Return (X, Y) of the center of cell containing provided text 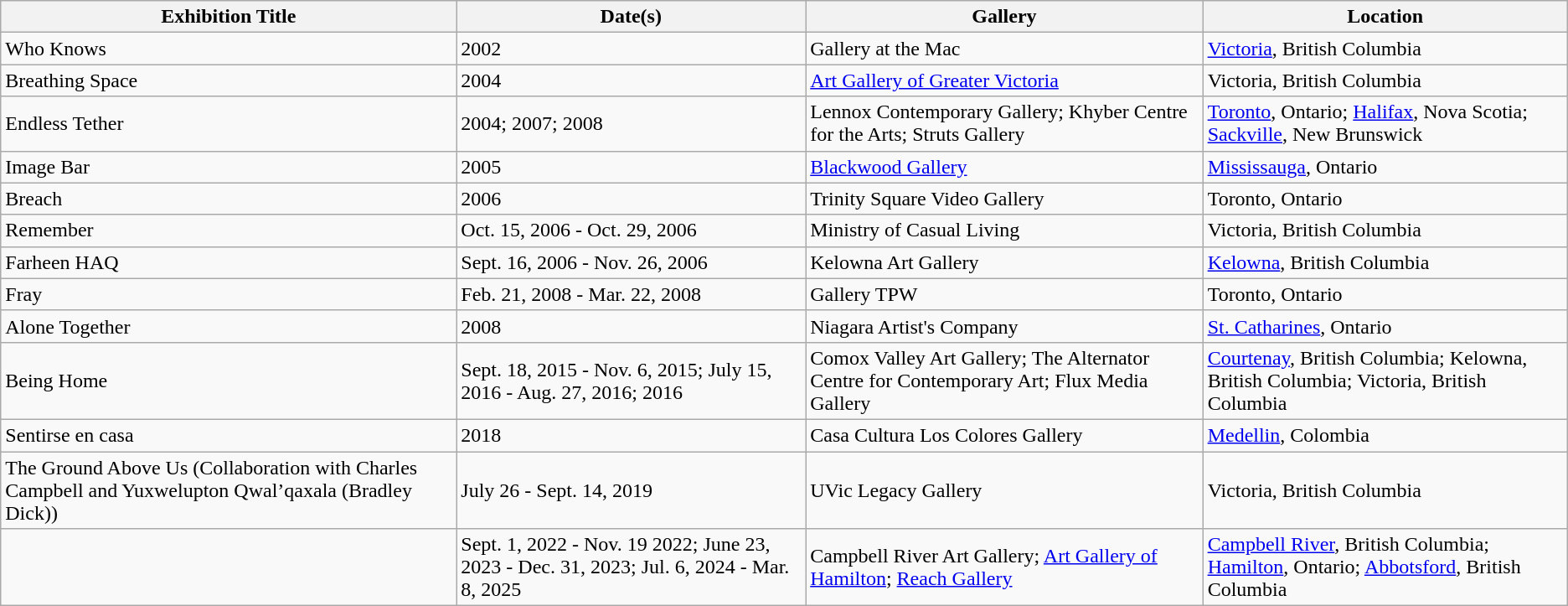
Breach (229, 199)
Sentirse en casa (229, 435)
Comox Valley Art Gallery; The Alternator Centre for Contemporary Art; Flux Media Gallery (1004, 381)
Image Bar (229, 167)
Sept. 1, 2022 - Nov. 19 2022; June 23, 2023 - Dec. 31, 2023; Jul. 6, 2024 - Mar. 8, 2025 (632, 567)
Alone Together (229, 326)
Kelowna Art Gallery (1004, 262)
Location (1385, 17)
Toronto, Ontario; Halifax, Nova Scotia; Sackville, New Brunswick (1385, 124)
Sept. 16, 2006 - Nov. 26, 2006 (632, 262)
Exhibition Title (229, 17)
Mississauga, Ontario (1385, 167)
Being Home (229, 381)
Remember (229, 230)
Casa Cultura Los Colores Gallery (1004, 435)
Date(s) (632, 17)
Gallery (1004, 17)
The Ground Above Us (Collaboration with Charles Campbell and Yuxwelupton Qwal’qaxala (Bradley Dick)) (229, 489)
Blackwood Gallery (1004, 167)
Trinity Square Video Gallery (1004, 199)
2004 (632, 80)
Campbell River Art Gallery; Art Gallery of Hamilton; Reach Gallery (1004, 567)
July 26 - Sept. 14, 2019 (632, 489)
Feb. 21, 2008 - Mar. 22, 2008 (632, 294)
Medellin, Colombia (1385, 435)
Gallery at the Mac (1004, 49)
Endless Tether (229, 124)
Gallery TPW (1004, 294)
2002 (632, 49)
Breathing Space (229, 80)
UVic Legacy Gallery (1004, 489)
Niagara Artist's Company (1004, 326)
2004; 2007; 2008 (632, 124)
Fray (229, 294)
Art Gallery of Greater Victoria (1004, 80)
2005 (632, 167)
Courtenay, British Columbia; Kelowna, British Columbia; Victoria, British Columbia (1385, 381)
Kelowna, British Columbia (1385, 262)
Lennox Contemporary Gallery; Khyber Centre for the Arts; Struts Gallery (1004, 124)
Ministry of Casual Living (1004, 230)
2008 (632, 326)
St. Catharines, Ontario (1385, 326)
Oct. 15, 2006 - Oct. 29, 2006 (632, 230)
Campbell River, British Columbia; Hamilton, Ontario; Abbotsford, British Columbia (1385, 567)
Who Knows (229, 49)
Farheen HAQ (229, 262)
2006 (632, 199)
2018 (632, 435)
Sept. 18, 2015 - Nov. 6, 2015; July 15, 2016 - Aug. 27, 2016; 2016 (632, 381)
